For the text-containing cell, return its midpoint in (X, Y) coordinate format. 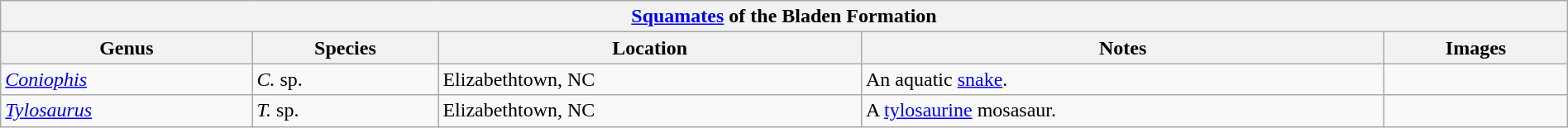
C. sp. (346, 79)
A tylosaurine mosasaur. (1122, 111)
An aquatic snake. (1122, 79)
Notes (1122, 48)
Coniophis (127, 79)
Images (1475, 48)
Genus (127, 48)
Species (346, 48)
Location (650, 48)
Squamates of the Bladen Formation (784, 17)
T. sp. (346, 111)
Tylosaurus (127, 111)
